Find where the given text appears and provide that cell's center as [X, Y] coordinate. 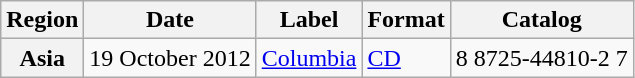
Asia [42, 58]
Date [170, 20]
Catalog [542, 20]
Columbia [309, 58]
CD [406, 58]
8 8725-44810-2 7 [542, 58]
Format [406, 20]
19 October 2012 [170, 58]
Region [42, 20]
Label [309, 20]
